For the text-containing cell, return its midpoint in (x, y) coordinate format. 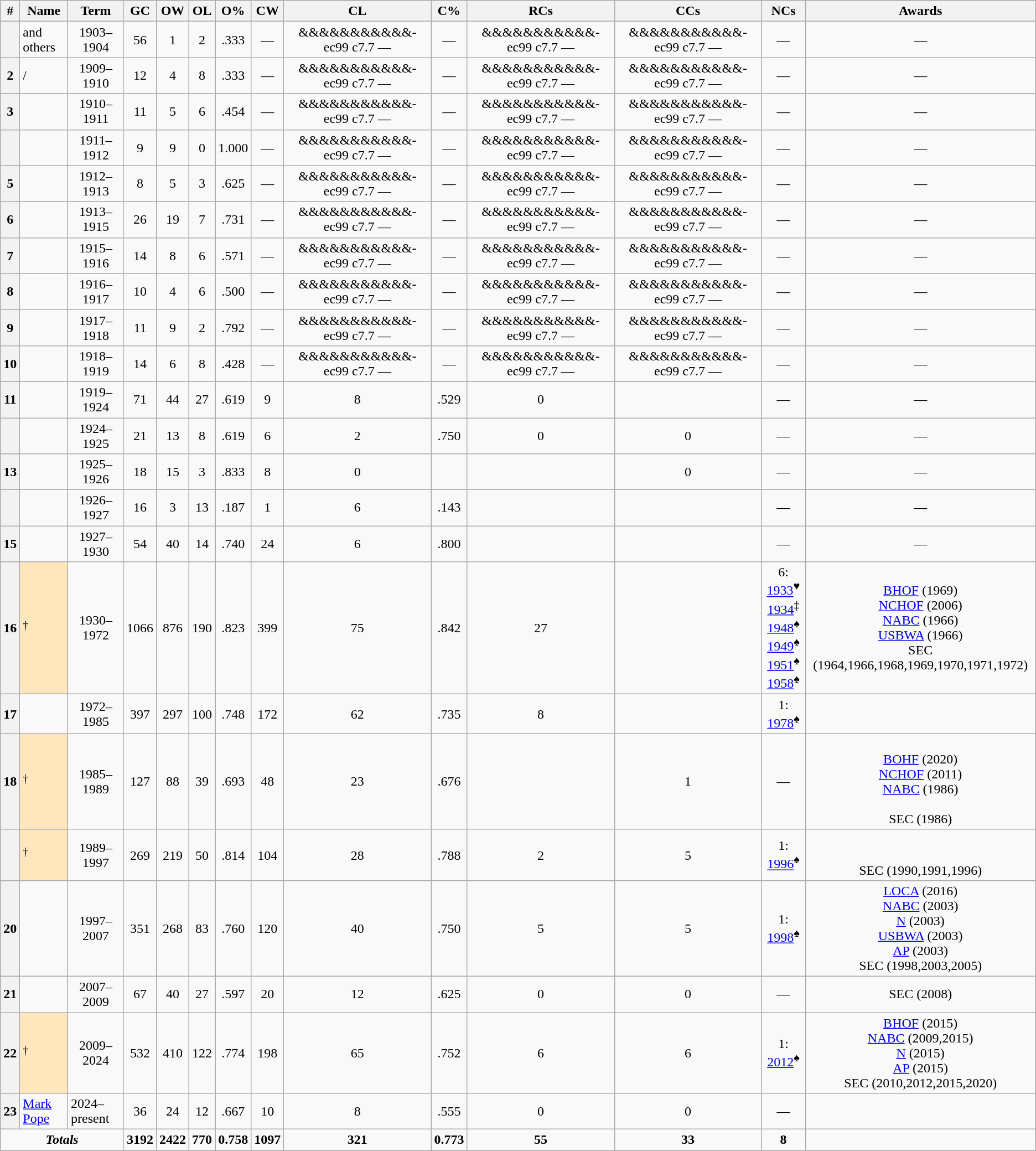
1930–1972 (96, 628)
.774 (234, 1053)
54 (139, 544)
190 (203, 628)
Term (96, 11)
1: 2012♠ (784, 1053)
17 (10, 714)
.788 (449, 855)
3192 (139, 1140)
.842 (449, 628)
127 (139, 782)
172 (268, 714)
1926–1927 (96, 508)
36 (139, 1112)
BHOF (1969)NCHOF (2006)NABC (1966)USBWA (1966)SEC (1964,1966,1968,1969,1970,1971,1972) (920, 628)
OL (203, 11)
.693 (234, 782)
1925–1926 (96, 472)
.529 (449, 400)
.500 (234, 291)
and others (44, 40)
1997–2007 (96, 928)
1924–1925 (96, 435)
LOCA (2016)NABC (2003)N (2003)USBWA (2003)AP (2003)SEC (1998,2003,2005) (920, 928)
O% (234, 11)
.752 (449, 1053)
CCs (688, 11)
.676 (449, 782)
.731 (234, 219)
.823 (234, 628)
39 (203, 782)
.748 (234, 714)
1916–1917 (96, 291)
SEC (1990,1991,1996) (920, 855)
.740 (234, 544)
Totals (62, 1140)
75 (358, 628)
1.000 (234, 147)
C% (449, 11)
410 (173, 1053)
1097 (268, 1140)
1: 1998♠ (784, 928)
1903–1904 (96, 40)
BOHF (2020)NCHOF (2011)NABC (1986)SEC (1986) (920, 782)
65 (358, 1053)
.800 (449, 544)
56 (139, 40)
1066 (139, 628)
122 (203, 1053)
.792 (234, 328)
55 (541, 1140)
GC (139, 11)
6:1933♥1934‡1948♠1949♠1951♠1958♠ (784, 628)
1915–1916 (96, 256)
50 (203, 855)
100 (203, 714)
1918–1919 (96, 363)
.143 (449, 508)
.597 (234, 994)
.760 (234, 928)
.555 (449, 1112)
2007–2009 (96, 994)
22 (10, 1053)
.571 (234, 256)
2024–present (96, 1112)
48 (268, 782)
1919–1924 (96, 400)
2422 (173, 1140)
1985–1989 (96, 782)
.187 (234, 508)
SEC (2008) (920, 994)
62 (358, 714)
19 (173, 219)
1912–1913 (96, 184)
0.758 (234, 1140)
198 (268, 1053)
NCs (784, 11)
88 (173, 782)
CW (268, 11)
297 (173, 714)
2009–2024 (96, 1053)
397 (139, 714)
# (10, 11)
1989–1997 (96, 855)
/ (44, 75)
269 (139, 855)
399 (268, 628)
Mark Pope (44, 1112)
532 (139, 1053)
28 (358, 855)
26 (139, 219)
351 (139, 928)
1910–1911 (96, 112)
Awards (920, 11)
268 (173, 928)
104 (268, 855)
770 (203, 1140)
CL (358, 11)
0.773 (449, 1140)
1917–1918 (96, 328)
1972–1985 (96, 714)
.428 (234, 363)
.814 (234, 855)
120 (268, 928)
.833 (234, 472)
83 (203, 928)
.667 (234, 1112)
67 (139, 994)
.454 (234, 112)
1927–1930 (96, 544)
.735 (449, 714)
1: 1996♠ (784, 855)
Name (44, 11)
71 (139, 400)
219 (173, 855)
1913–1915 (96, 219)
33 (688, 1140)
44 (173, 400)
1: 1978♠ (784, 714)
1911–1912 (96, 147)
876 (173, 628)
OW (173, 11)
BHOF (2015)NABC (2009,2015)N (2015)AP (2015)SEC (2010,2012,2015,2020) (920, 1053)
1909–1910 (96, 75)
RCs (541, 11)
321 (358, 1140)
